Detect which cell encompasses the target text, then output its [x, y] center coordinate. 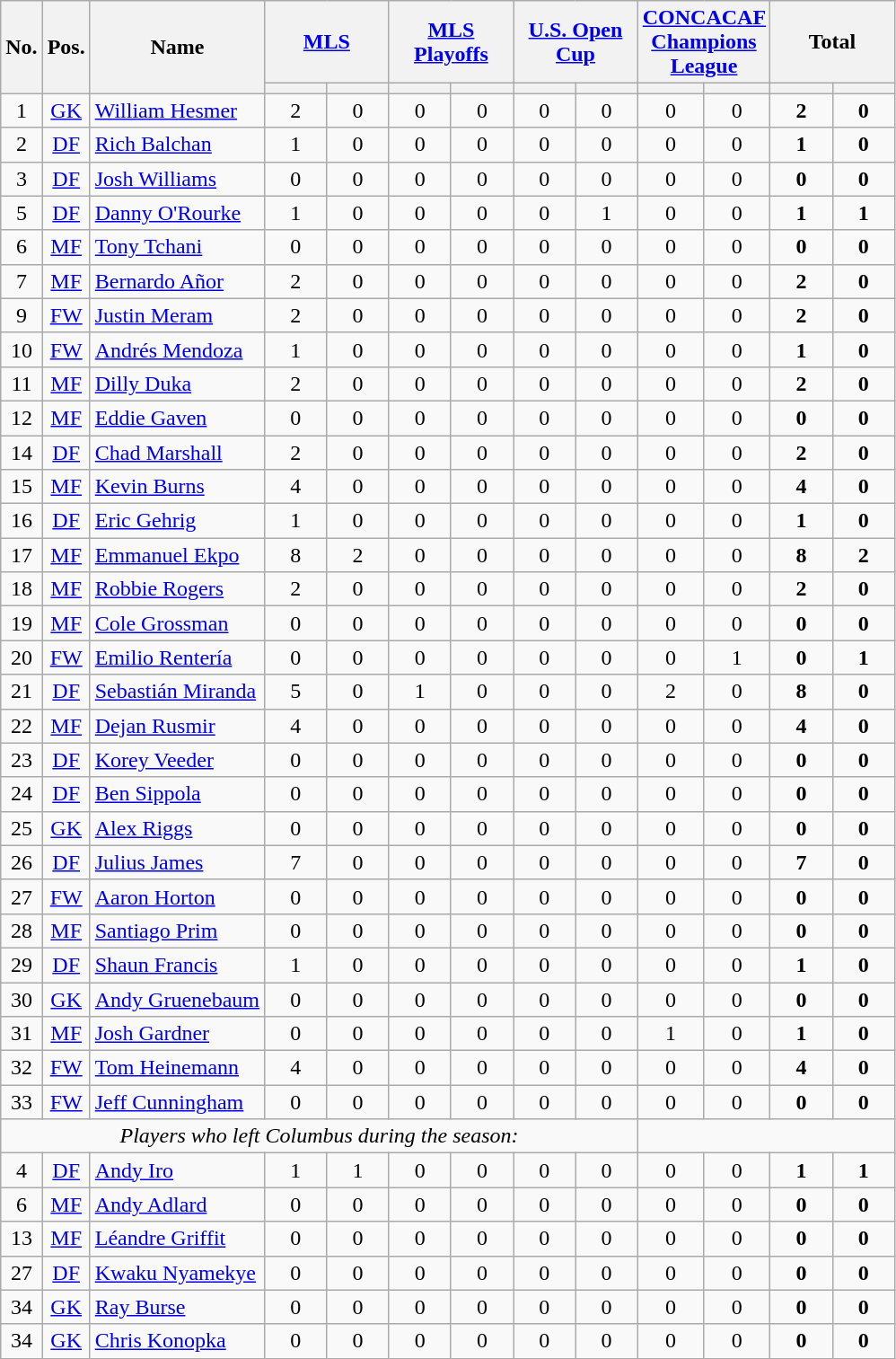
William Hesmer [177, 110]
CONCACAF Champions League [704, 42]
U.S. Open Cup [576, 42]
Rich Balchan [177, 145]
26 [22, 862]
11 [22, 384]
3 [22, 179]
Andy Gruenebaum [177, 1000]
Andy Adlard [177, 1205]
18 [22, 589]
Tony Tchani [177, 247]
Santiago Prim [177, 931]
12 [22, 418]
23 [22, 760]
Cole Grossman [177, 623]
Emilio Rentería [177, 657]
20 [22, 657]
29 [22, 965]
Josh Williams [177, 179]
Total [833, 42]
Pos. [66, 47]
Kevin Burns [177, 487]
Julius James [177, 862]
Alex Riggs [177, 828]
MLS [327, 42]
Andy Iro [177, 1170]
Korey Veeder [177, 760]
Danny O'Rourke [177, 213]
Aaron Horton [177, 896]
Dilly Duka [177, 384]
19 [22, 623]
Chad Marshall [177, 452]
24 [22, 794]
Kwaku Nyamekye [177, 1273]
25 [22, 828]
MLS Playoffs [451, 42]
Tom Heinemann [177, 1068]
Robbie Rogers [177, 589]
17 [22, 555]
13 [22, 1239]
Eric Gehrig [177, 521]
Shaun Francis [177, 965]
Andrés Mendoza [177, 349]
28 [22, 931]
Josh Gardner [177, 1034]
Chris Konopka [177, 1341]
31 [22, 1034]
Players who left Columbus during the season: [320, 1136]
30 [22, 1000]
15 [22, 487]
Dejan Rusmir [177, 726]
Jeff Cunningham [177, 1102]
32 [22, 1068]
Bernardo Añor [177, 281]
14 [22, 452]
16 [22, 521]
33 [22, 1102]
Sebastián Miranda [177, 692]
22 [22, 726]
Justin Meram [177, 315]
No. [22, 47]
Name [177, 47]
Léandre Griffit [177, 1239]
Ray Burse [177, 1307]
21 [22, 692]
10 [22, 349]
Emmanuel Ekpo [177, 555]
9 [22, 315]
Eddie Gaven [177, 418]
Ben Sippola [177, 794]
